Provide the (x, y) coordinate of the cell's center where the given text is located.  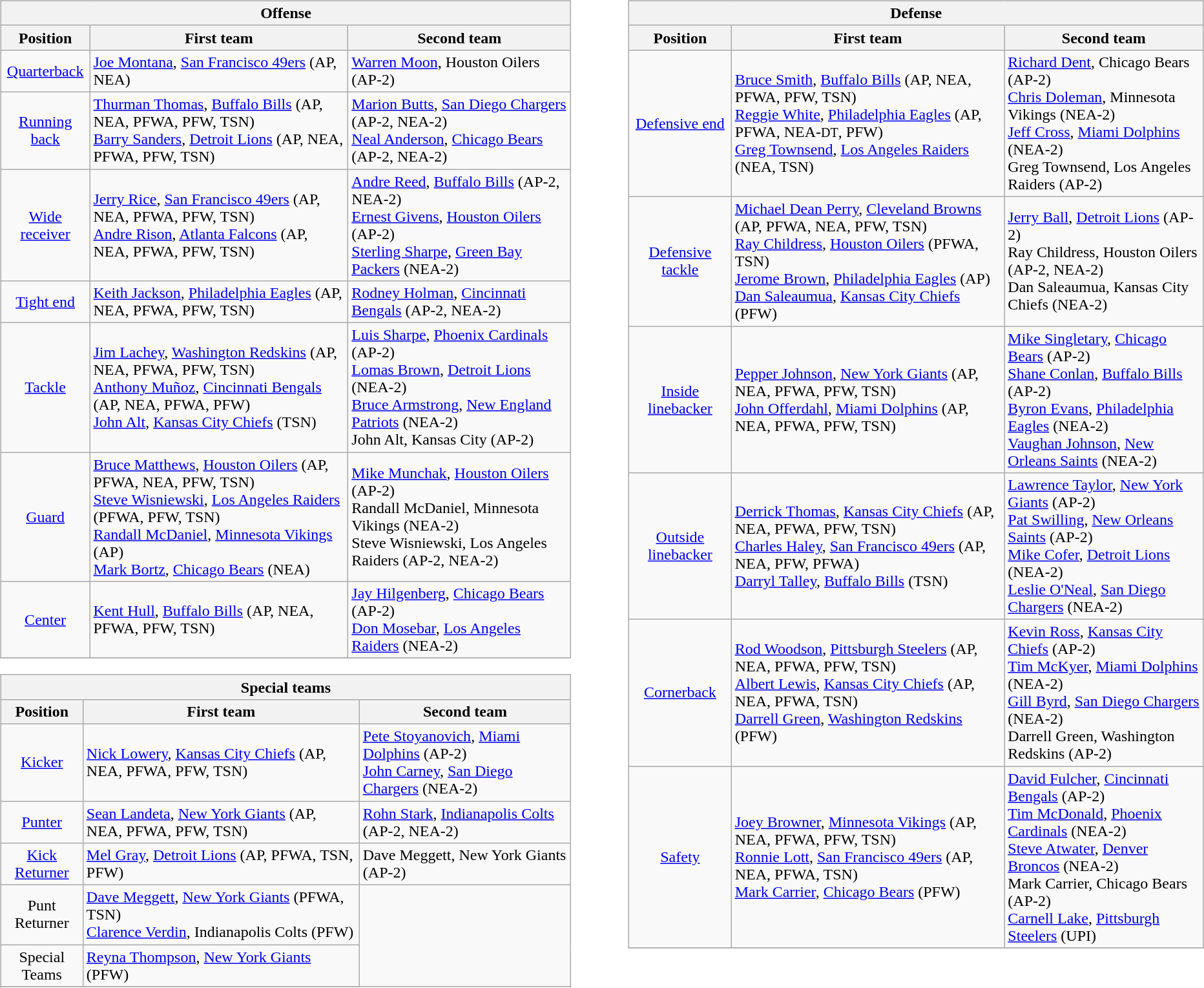
Mel Gray, Detroit Lions (AP, PFWA, TSN, PFW) (221, 865)
Tight end (45, 302)
Quarterback (45, 71)
Guard (45, 517)
Thurman Thomas, Buffalo Bills (AP, NEA, PFWA, PFW, TSN)Barry Sanders, Detroit Lions (AP, NEA, PFWA, PFW, TSN) (219, 131)
Pete Stoyanovich, Miami Dolphins (AP-2) John Carney, San Diego Chargers (NEA-2) (465, 762)
Inside linebacker (680, 399)
Jerry Ball, Detroit Lions (AP-2)Ray Childress, Houston Oilers (AP-2, NEA-2)Dan Saleaumua, Kansas City Chiefs (NEA-2) (1104, 261)
Defensive end (680, 123)
Tackle (45, 388)
Kicker (41, 762)
Wide receiver (45, 225)
Jerry Rice, San Francisco 49ers (AP, NEA, PFWA, PFW, TSN)Andre Rison, Atlanta Falcons (AP, NEA, PFWA, PFW, TSN) (219, 225)
Punt Returner (41, 915)
Special teams (285, 687)
Center (45, 620)
Safety (680, 857)
Jay Hilgenberg, Chicago Bears (AP-2)Don Mosebar, Los Angeles Raiders (NEA-2) (460, 620)
Nick Lowery, Kansas City Chiefs (AP, NEA, PFWA, PFW, TSN) (221, 762)
Joe Montana, San Francisco 49ers (AP, NEA) (219, 71)
Jim Lachey, Washington Redskins (AP, NEA, PFWA, PFW, TSN) Anthony Muñoz, Cincinnati Bengals (AP, NEA, PFWA, PFW) John Alt, Kansas City Chiefs (TSN) (219, 388)
Joey Browner, Minnesota Vikings (AP, NEA, PFWA, PFW, TSN) Ronnie Lott, San Francisco 49ers (AP, NEA, PFWA, TSN) Mark Carrier, Chicago Bears (PFW) (868, 857)
Kick Returner (41, 865)
Defensive tackle (680, 261)
Running back (45, 131)
Kent Hull, Buffalo Bills (AP, NEA, PFWA, PFW, TSN) (219, 620)
Offense (285, 13)
Warren Moon, Houston Oilers (AP-2) (460, 71)
Dave Meggett, New York Giants (AP-2) (465, 865)
Defense (916, 13)
Keith Jackson, Philadelphia Eagles (AP, NEA, PFWA, PFW, TSN) (219, 302)
Mike Munchak, Houston Oilers (AP-2) Randall McDaniel, Minnesota Vikings (NEA-2)Steve Wisniewski, Los Angeles Raiders (AP-2, NEA-2) (460, 517)
Outside linebacker (680, 547)
Pepper Johnson, New York Giants (AP, NEA, PFWA, PFW, TSN)John Offerdahl, Miami Dolphins (AP, NEA, PFWA, PFW, TSN) (868, 399)
Luis Sharpe, Phoenix Cardinals (AP-2) Lomas Brown, Detroit Lions (NEA-2) Bruce Armstrong, New England Patriots (NEA-2)John Alt, Kansas City (AP-2) (460, 388)
Reyna Thompson, New York Giants (PFW) (221, 965)
Dave Meggett, New York Giants (PFWA, TSN)Clarence Verdin, Indianapolis Colts (PFW) (221, 915)
Kevin Ross, Kansas City Chiefs (AP-2)Tim McKyer, Miami Dolphins (NEA-2)Gill Byrd, San Diego Chargers (NEA-2)Darrell Green, Washington Redskins (AP-2) (1104, 693)
Rodney Holman, Cincinnati Bengals (AP-2, NEA-2) (460, 302)
Cornerback (680, 693)
Andre Reed, Buffalo Bills (AP-2, NEA-2) Ernest Givens, Houston Oilers (AP-2)Sterling Sharpe, Green Bay Packers (NEA-2) (460, 225)
Punter (41, 822)
Sean Landeta, New York Giants (AP, NEA, PFWA, PFW, TSN) (221, 822)
Marion Butts, San Diego Chargers (AP-2, NEA-2)Neal Anderson, Chicago Bears (AP-2, NEA-2) (460, 131)
Special Teams (41, 965)
Rohn Stark, Indianapolis Colts (AP-2, NEA-2) (465, 822)
Richard Dent, Chicago Bears (AP-2)Chris Doleman, Minnesota Vikings (NEA-2)Jeff Cross, Miami Dolphins (NEA-2)Greg Townsend, Los Angeles Raiders (AP-2) (1104, 123)
